Provide the (X, Y) coordinate of the cell's center where the given text is located.  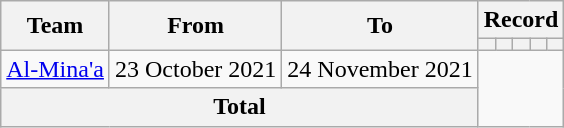
24 November 2021 (380, 69)
From (195, 26)
Al-Mina'a (56, 69)
Record (521, 20)
Total (240, 107)
Team (56, 26)
23 October 2021 (195, 69)
To (380, 26)
